Identify which cell holds the provided text, then report its [x, y] central coordinate. 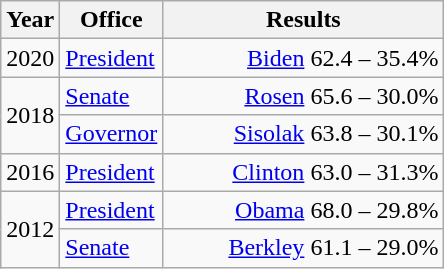
Berkley 61.1 – 29.0% [304, 248]
Clinton 63.0 – 31.3% [304, 172]
Results [304, 20]
2018 [30, 115]
Governor [112, 134]
Office [112, 20]
2012 [30, 229]
Rosen 65.6 – 30.0% [304, 96]
Sisolak 63.8 – 30.1% [304, 134]
2016 [30, 172]
Obama 68.0 – 29.8% [304, 210]
2020 [30, 58]
Biden 62.4 – 35.4% [304, 58]
Year [30, 20]
